Locate the cell with the specified text and output its [X, Y] center coordinate. 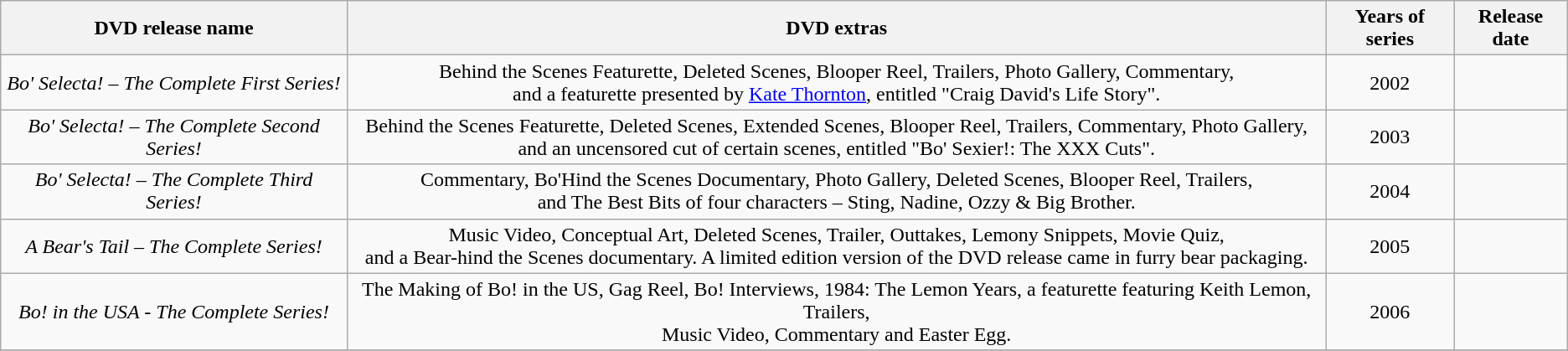
Years of series [1390, 28]
Bo' Selecta! – The Complete Second Series! [174, 137]
DVD extras [836, 28]
2005 [1390, 246]
A Bear's Tail – The Complete Series! [174, 246]
Bo' Selecta! – The Complete Third Series! [174, 191]
2003 [1390, 137]
Bo' Selecta! – The Complete First Series! [174, 82]
Release date [1511, 28]
Bo! in the USA - The Complete Series! [174, 312]
DVD release name [174, 28]
2004 [1390, 191]
2006 [1390, 312]
2002 [1390, 82]
